Capture the cell that displays the provided text and extract its (X, Y) central coordinate. 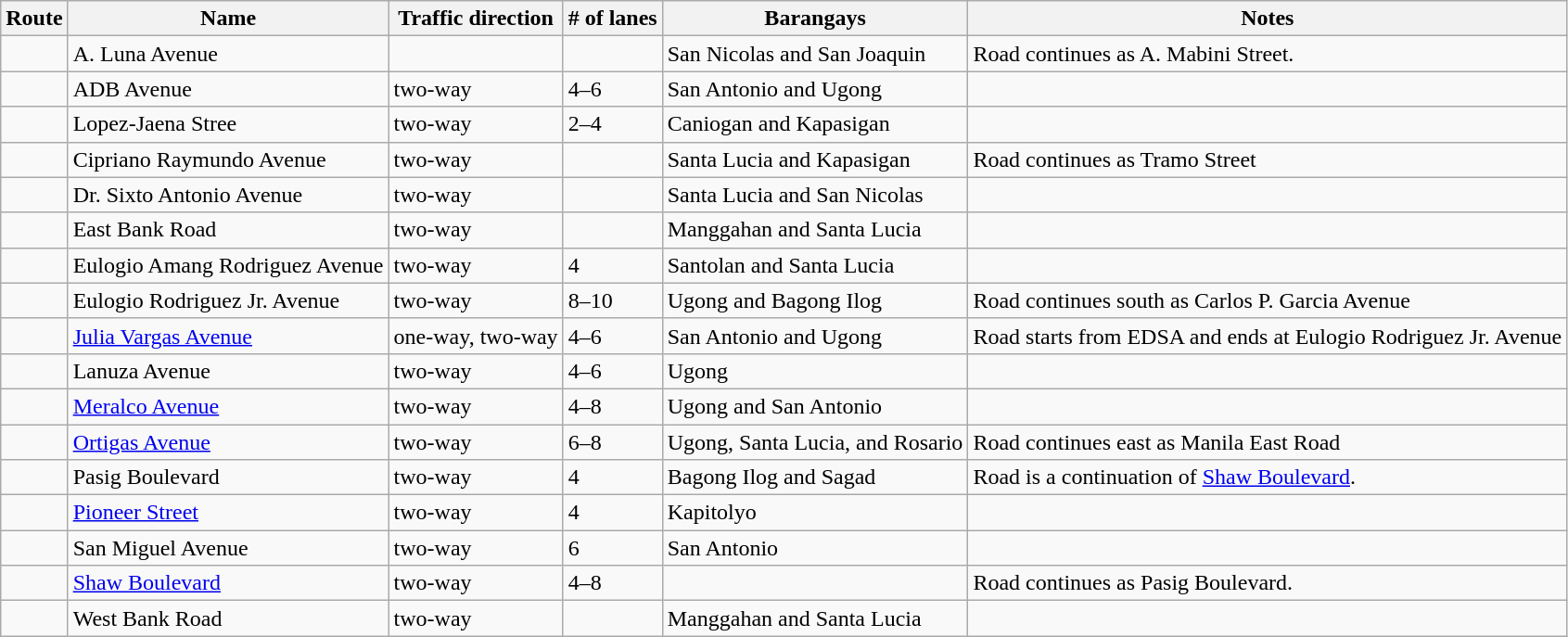
# of lanes (612, 19)
Barangays (815, 19)
Route (34, 19)
San Miguel Avenue (228, 548)
Road continues east as Manila East Road (1268, 442)
Road continues as Pasig Boulevard. (1268, 583)
Road continues as Tramo Street (1268, 159)
Name (228, 19)
6–8 (612, 442)
A. Luna Avenue (228, 54)
ADB Avenue (228, 89)
Pioneer Street (228, 513)
Traffic direction (476, 19)
Road starts from EDSA and ends at Eulogio Rodriguez Jr. Avenue (1268, 336)
Lopez-Jaena Stree (228, 124)
Eulogio Rodriguez Jr. Avenue (228, 300)
8–10 (612, 300)
2–4 (612, 124)
Caniogan and Kapasigan (815, 124)
Santa Lucia and San Nicolas (815, 195)
Kapitolyo (815, 513)
Dr. Sixto Antonio Avenue (228, 195)
Pasig Boulevard (228, 478)
Road continues as A. Mabini Street. (1268, 54)
San Nicolas and San Joaquin (815, 54)
Santa Lucia and Kapasigan (815, 159)
Shaw Boulevard (228, 583)
Road continues south as Carlos P. Garcia Avenue (1268, 300)
Ugong, Santa Lucia, and Rosario (815, 442)
Road is a continuation of Shaw Boulevard. (1268, 478)
Ugong (815, 371)
6 (612, 548)
Cipriano Raymundo Avenue (228, 159)
Lanuza Avenue (228, 371)
Bagong Ilog and Sagad (815, 478)
Meralco Avenue (228, 406)
Eulogio Amang Rodriguez Avenue (228, 265)
one-way, two-way (476, 336)
Ugong and Bagong Ilog (815, 300)
Ortigas Avenue (228, 442)
Santolan and Santa Lucia (815, 265)
East Bank Road (228, 230)
Julia Vargas Avenue (228, 336)
Ugong and San Antonio (815, 406)
San Antonio (815, 548)
West Bank Road (228, 618)
Notes (1268, 19)
